Extract the (x, y) coordinate from the center of the cell holding the provided text.  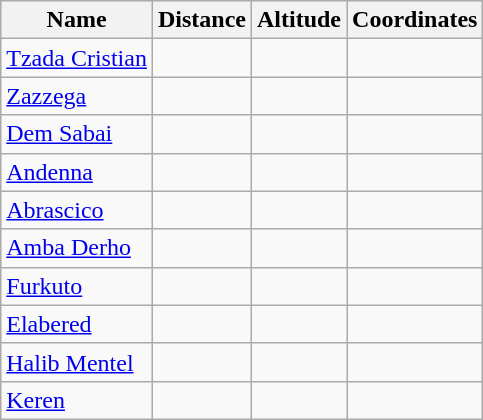
Coordinates (415, 20)
Dem Sabai (77, 134)
Name (77, 20)
Altitude (298, 20)
Elabered (77, 324)
Zazzega (77, 96)
Andenna (77, 172)
Abrascico (77, 210)
Tzada Cristian (77, 58)
Keren (77, 400)
Furkuto (77, 286)
Amba Derho (77, 248)
Distance (202, 20)
Halib Mentel (77, 362)
